Extract the (x, y) coordinate from the center of the cell holding the provided text.  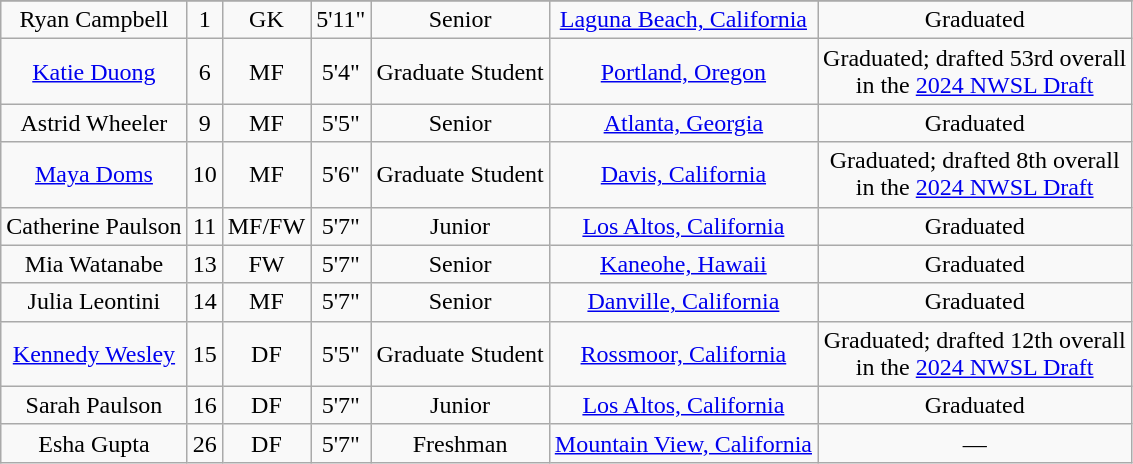
Laguna Beach, California (683, 20)
11 (204, 226)
6 (204, 72)
Graduated; drafted 8th overallin the 2024 NWSL Draft (975, 174)
Julia Leontini (94, 302)
Freshman (460, 443)
Danville, California (683, 302)
Kennedy Wesley (94, 354)
5'4" (341, 72)
GK (266, 20)
— (975, 443)
Kaneohe, Hawaii (683, 264)
Mountain View, California (683, 443)
10 (204, 174)
Rossmoor, California (683, 354)
Esha Gupta (94, 443)
FW (266, 264)
Graduated; drafted 12th overallin the 2024 NWSL Draft (975, 354)
Graduated; drafted 53rd overallin the 2024 NWSL Draft (975, 72)
13 (204, 264)
5'6" (341, 174)
26 (204, 443)
Maya Doms (94, 174)
Atlanta, Georgia (683, 123)
Ryan Campbell (94, 20)
Portland, Oregon (683, 72)
Katie Duong (94, 72)
16 (204, 405)
5'11" (341, 20)
Catherine Paulson (94, 226)
14 (204, 302)
9 (204, 123)
Davis, California (683, 174)
15 (204, 354)
Mia Watanabe (94, 264)
1 (204, 20)
MF/FW (266, 226)
Sarah Paulson (94, 405)
Astrid Wheeler (94, 123)
